Determine the [x, y] coordinate at the center of the cell enclosing the given text.  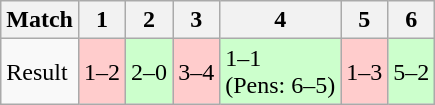
1–2 [102, 72]
1–1(Pens: 6–5) [280, 72]
5–2 [412, 72]
Match [40, 20]
3 [196, 20]
2–0 [150, 72]
2 [150, 20]
1 [102, 20]
5 [364, 20]
3–4 [196, 72]
4 [280, 20]
6 [412, 20]
Result [40, 72]
1–3 [364, 72]
